Output the [x, y] coordinate of the center of the cell containing the given text.  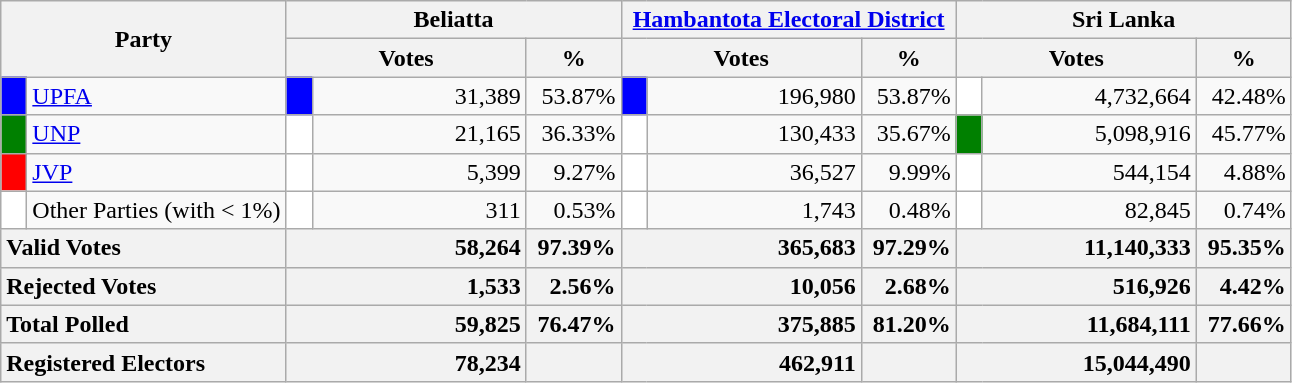
45.77% [1244, 134]
Hambantota Electoral District [788, 20]
76.47% [574, 324]
516,926 [1076, 286]
Beliatta [454, 20]
11,140,333 [1076, 248]
21,165 [419, 134]
36.33% [574, 134]
0.74% [1244, 210]
4,732,664 [1089, 96]
35.67% [908, 134]
31,389 [419, 96]
9.27% [574, 172]
311 [419, 210]
1,533 [406, 286]
Valid Votes [144, 248]
Other Parties (with < 1%) [156, 210]
2.68% [908, 286]
UNP [156, 134]
4.88% [1244, 172]
2.56% [574, 286]
Rejected Votes [144, 286]
Sri Lanka [1124, 20]
JVP [156, 172]
Total Polled [144, 324]
5,399 [419, 172]
UPFA [156, 96]
196,980 [754, 96]
95.35% [1244, 248]
365,683 [741, 248]
Registered Electors [144, 362]
5,098,916 [1089, 134]
78,234 [406, 362]
0.48% [908, 210]
97.39% [574, 248]
1,743 [754, 210]
462,911 [741, 362]
11,684,111 [1076, 324]
130,433 [754, 134]
10,056 [741, 286]
58,264 [406, 248]
Party [144, 39]
77.66% [1244, 324]
81.20% [908, 324]
82,845 [1089, 210]
97.29% [908, 248]
59,825 [406, 324]
15,044,490 [1076, 362]
9.99% [908, 172]
0.53% [574, 210]
544,154 [1089, 172]
36,527 [754, 172]
42.48% [1244, 96]
375,885 [741, 324]
4.42% [1244, 286]
